Capture the cell that displays the provided text and extract its (X, Y) central coordinate. 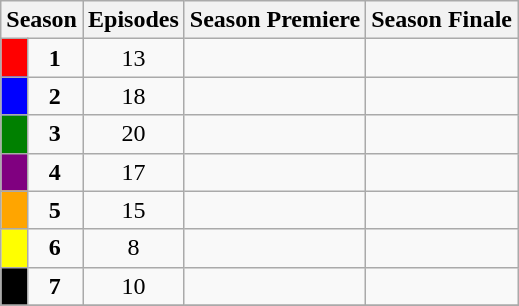
7 (54, 286)
17 (133, 172)
6 (54, 248)
2 (54, 96)
Season (42, 20)
4 (54, 172)
13 (133, 58)
10 (133, 286)
18 (133, 96)
Season Finale (442, 20)
8 (133, 248)
5 (54, 210)
1 (54, 58)
15 (133, 210)
3 (54, 134)
Season Premiere (274, 20)
20 (133, 134)
Episodes (133, 20)
